From the cell containing the given text, extract its center point as [x, y] coordinate. 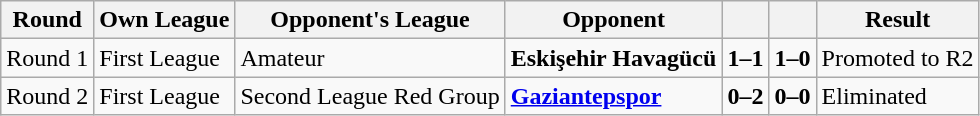
Gaziantepspor [614, 96]
Result [898, 20]
Eliminated [898, 96]
Own League [164, 20]
1–1 [746, 58]
Round 1 [48, 58]
Amateur [370, 58]
Promoted to R2 [898, 58]
1–0 [792, 58]
Opponent [614, 20]
Opponent's League [370, 20]
0–2 [746, 96]
0–0 [792, 96]
Round [48, 20]
Second League Red Group [370, 96]
Round 2 [48, 96]
Eskişehir Havagücü [614, 58]
